Determine the [X, Y] coordinate at the center of the cell enclosing the given text.  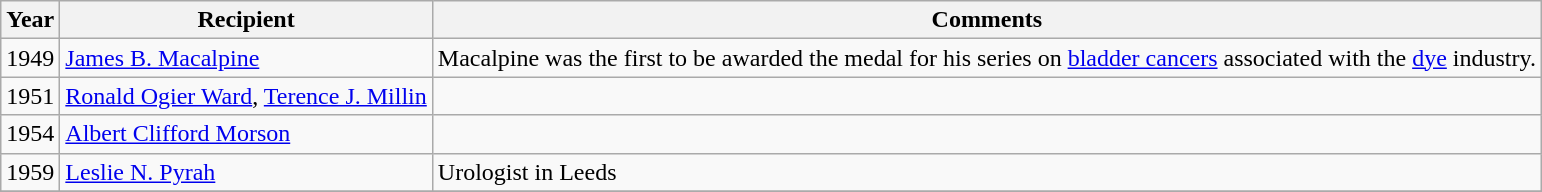
Albert Clifford Morson [246, 134]
Leslie N. Pyrah [246, 172]
1959 [30, 172]
Recipient [246, 20]
Ronald Ogier Ward, Terence J. Millin [246, 96]
Year [30, 20]
Comments [986, 20]
Urologist in Leeds [986, 172]
1951 [30, 96]
1949 [30, 58]
Macalpine was the first to be awarded the medal for his series on bladder cancers associated with the dye industry. [986, 58]
James B. Macalpine [246, 58]
1954 [30, 134]
